Locate the cell with the specified text and output its [x, y] center coordinate. 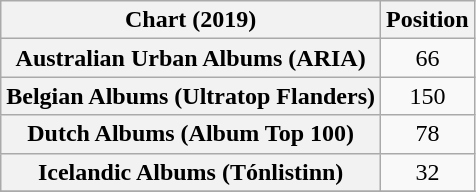
Position [428, 20]
Icelandic Albums (Tónlistinn) [191, 172]
78 [428, 134]
Dutch Albums (Album Top 100) [191, 134]
66 [428, 58]
150 [428, 96]
Belgian Albums (Ultratop Flanders) [191, 96]
Chart (2019) [191, 20]
32 [428, 172]
Australian Urban Albums (ARIA) [191, 58]
